Search for the cell housing the specified text and yield its (X, Y) center coordinate. 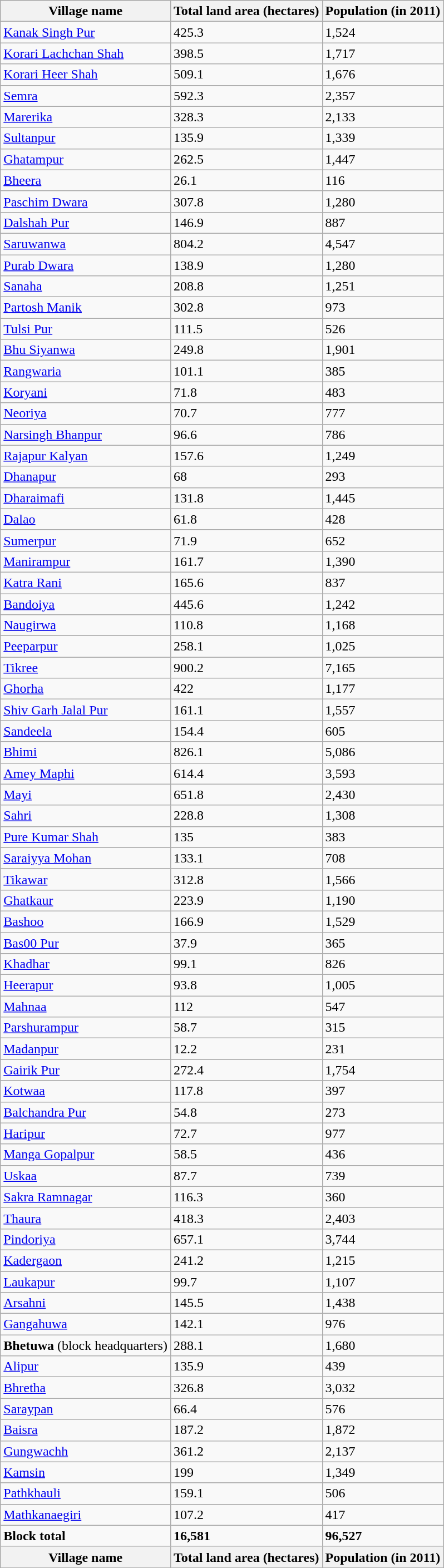
483 (383, 392)
614.4 (246, 773)
110.8 (246, 625)
Kamsin (86, 1472)
1,339 (383, 138)
1,557 (383, 710)
526 (383, 329)
651.8 (246, 795)
Parshurampur (86, 1028)
Balchandra Pur (86, 1112)
Sumerpur (86, 540)
159.1 (246, 1493)
Thaura (86, 1218)
112 (246, 1007)
Rangwaria (86, 371)
Partosh Manik (86, 308)
1,005 (383, 985)
Pathkhauli (86, 1493)
1,447 (383, 159)
605 (383, 731)
7,165 (383, 668)
Kadergaon (86, 1260)
26.1 (246, 180)
445.6 (246, 604)
361.2 (246, 1451)
657.1 (246, 1239)
Pure Kumar Shah (86, 837)
977 (383, 1133)
71.8 (246, 392)
101.1 (246, 371)
12.2 (246, 1049)
Bhetuwa (block headquarters) (86, 1345)
Rajapur Kalyan (86, 456)
87.7 (246, 1176)
Gairik Pur (86, 1070)
826.1 (246, 752)
99.7 (246, 1281)
Bhu Siyanwa (86, 350)
739 (383, 1176)
138.9 (246, 265)
418.3 (246, 1218)
1,190 (383, 900)
Gungwachh (86, 1451)
Manga Gopalpur (86, 1155)
Dhanapur (86, 477)
302.8 (246, 308)
93.8 (246, 985)
Sahri (86, 816)
Bas00 Pur (86, 943)
Gangahuwa (86, 1324)
Purab Dwara (86, 265)
Koryani (86, 392)
116.3 (246, 1197)
258.1 (246, 647)
1,025 (383, 647)
Ghorha (86, 689)
887 (383, 223)
Dalshah Pur (86, 223)
826 (383, 964)
Haripur (86, 1133)
1,242 (383, 604)
312.8 (246, 879)
1,107 (383, 1281)
973 (383, 308)
Naugirwa (86, 625)
2,133 (383, 117)
Bheera (86, 180)
288.1 (246, 1345)
228.8 (246, 816)
804.2 (246, 244)
Dharaimafi (86, 498)
61.8 (246, 519)
Amey Maphi (86, 773)
133.1 (246, 858)
165.6 (246, 583)
1,438 (383, 1303)
417 (383, 1515)
Sultanpur (86, 138)
58.5 (246, 1155)
208.8 (246, 287)
786 (383, 435)
315 (383, 1028)
900.2 (246, 668)
66.4 (246, 1409)
Peeparpur (86, 647)
161.7 (246, 561)
145.5 (246, 1303)
Tulsi Pur (86, 329)
72.7 (246, 1133)
360 (383, 1197)
1,872 (383, 1430)
Tikawar (86, 879)
326.8 (246, 1388)
Block total (86, 1536)
1,177 (383, 689)
506 (383, 1493)
Saraypan (86, 1409)
Marerika (86, 117)
Baisra (86, 1430)
1,349 (383, 1472)
107.2 (246, 1515)
293 (383, 477)
Narsingh Bhanpur (86, 435)
37.9 (246, 943)
Bhretha (86, 1388)
199 (246, 1472)
1,390 (383, 561)
161.1 (246, 710)
262.5 (246, 159)
2,430 (383, 795)
398.5 (246, 53)
Uskaa (86, 1176)
777 (383, 413)
Manirampur (86, 561)
Kotwaa (86, 1091)
439 (383, 1367)
58.7 (246, 1028)
3,744 (383, 1239)
Kanak Singh Pur (86, 32)
837 (383, 583)
154.4 (246, 731)
1,676 (383, 75)
1,529 (383, 921)
976 (383, 1324)
111.5 (246, 329)
Sandeela (86, 731)
Korari Heer Shah (86, 75)
96.6 (246, 435)
241.2 (246, 1260)
307.8 (246, 201)
Khadhar (86, 964)
1,524 (383, 32)
652 (383, 540)
1,308 (383, 816)
1,680 (383, 1345)
71.9 (246, 540)
592.3 (246, 96)
Shiv Garh Jalal Pur (86, 710)
16,581 (246, 1536)
249.8 (246, 350)
365 (383, 943)
Bandoiya (86, 604)
Saruwanwa (86, 244)
Neoriya (86, 413)
99.1 (246, 964)
Mathkanaegiri (86, 1515)
3,593 (383, 773)
117.8 (246, 1091)
Tikree (86, 668)
1,566 (383, 879)
547 (383, 1007)
2,137 (383, 1451)
436 (383, 1155)
142.1 (246, 1324)
Bhimi (86, 752)
96,527 (383, 1536)
397 (383, 1091)
Heerapur (86, 985)
422 (246, 689)
Laukapur (86, 1281)
708 (383, 858)
70.7 (246, 413)
4,547 (383, 244)
Korari Lachchan Shah (86, 53)
Saraiyya Mohan (86, 858)
1,249 (383, 456)
Mahnaa (86, 1007)
157.6 (246, 456)
1,901 (383, 350)
2,403 (383, 1218)
Ghatkaur (86, 900)
223.9 (246, 900)
135 (246, 837)
Ghatampur (86, 159)
428 (383, 519)
231 (383, 1049)
Katra Rani (86, 583)
Mayi (86, 795)
1,168 (383, 625)
1,717 (383, 53)
Alipur (86, 1367)
576 (383, 1409)
Bashoo (86, 921)
Sanaha (86, 287)
2,357 (383, 96)
383 (383, 837)
Madanpur (86, 1049)
Semra (86, 96)
Sakra Ramnagar (86, 1197)
1,251 (383, 287)
1,445 (383, 498)
68 (246, 477)
146.9 (246, 223)
272.4 (246, 1070)
1,215 (383, 1260)
Arsahni (86, 1303)
425.3 (246, 32)
166.9 (246, 921)
187.2 (246, 1430)
385 (383, 371)
3,032 (383, 1388)
131.8 (246, 498)
5,086 (383, 752)
Dalao (86, 519)
54.8 (246, 1112)
116 (383, 180)
Pindoriya (86, 1239)
Paschim Dwara (86, 201)
273 (383, 1112)
328.3 (246, 117)
1,754 (383, 1070)
509.1 (246, 75)
